Identify which cell holds the provided text, then report its (X, Y) central coordinate. 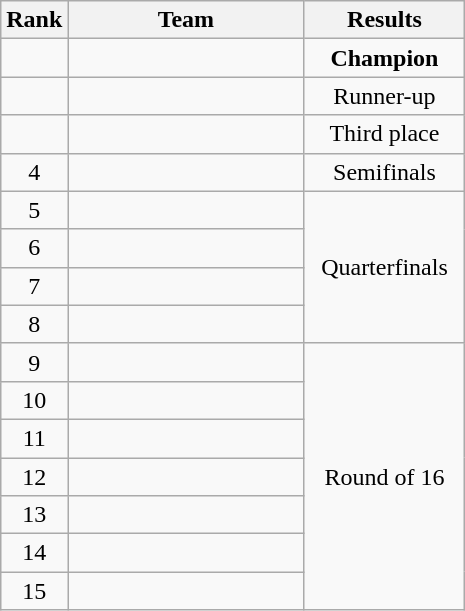
Quarterfinals (384, 267)
11 (34, 438)
Round of 16 (384, 476)
5 (34, 210)
4 (34, 172)
12 (34, 477)
Champion (384, 58)
6 (34, 248)
8 (34, 324)
Results (384, 20)
10 (34, 400)
15 (34, 591)
Runner-up (384, 96)
Third place (384, 134)
7 (34, 286)
Semifinals (384, 172)
Rank (34, 20)
9 (34, 362)
Team (186, 20)
14 (34, 553)
13 (34, 515)
